Return the [X, Y] coordinate for the center point of the cell that contains the specified text.  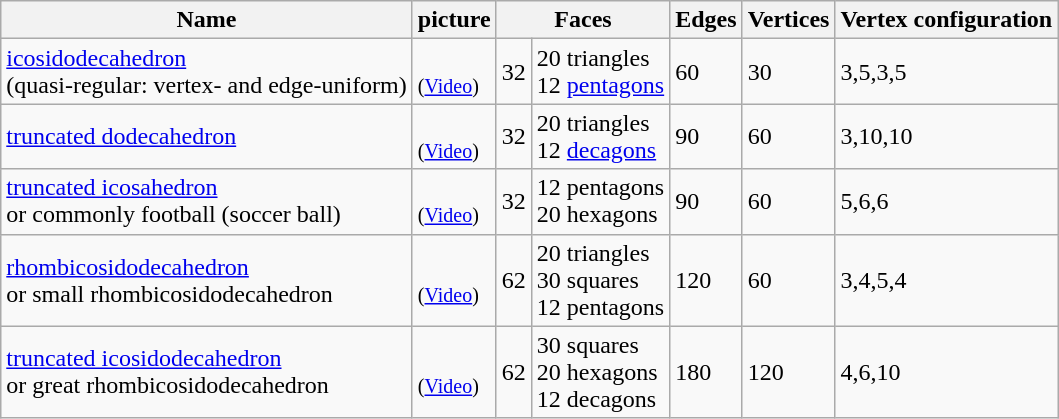
Edges [706, 20]
5,6,6 [946, 202]
Vertices [788, 20]
truncated icosahedronor commonly football (soccer ball) [207, 202]
3,4,5,4 [946, 280]
12 pentagons20 hexagons [600, 202]
3,5,3,5 [946, 72]
30 squares20 hexagons12 decagons [600, 372]
3,10,10 [946, 136]
picture [454, 20]
Vertex configuration [946, 20]
20 triangles12 pentagons [600, 72]
20 triangles12 decagons [600, 136]
4,6,10 [946, 372]
Name [207, 20]
truncated dodecahedron [207, 136]
rhombicosidodecahedronor small rhombicosidodecahedron [207, 280]
180 [706, 372]
icosidodecahedron(quasi-regular: vertex- and edge-uniform) [207, 72]
Faces [582, 20]
30 [788, 72]
20 triangles30 squares12 pentagons [600, 280]
truncated icosidodecahedronor great rhombicosidodecahedron [207, 372]
